Extract the [x, y] coordinate from the center of the cell holding the provided text.  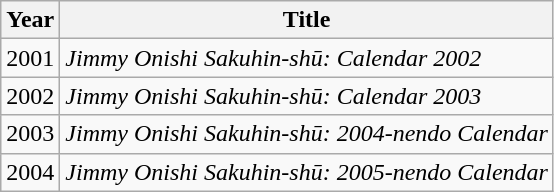
Jimmy Onishi Sakuhin-shū: 2004-nendo Calendar [307, 134]
Year [30, 20]
2002 [30, 96]
Jimmy Onishi Sakuhin-shū: 2005-nendo Calendar [307, 172]
Jimmy Onishi Sakuhin-shū: Calendar 2003 [307, 96]
Jimmy Onishi Sakuhin-shū: Calendar 2002 [307, 58]
Title [307, 20]
2001 [30, 58]
2003 [30, 134]
2004 [30, 172]
